Output the (X, Y) coordinate of the center of the cell containing the given text.  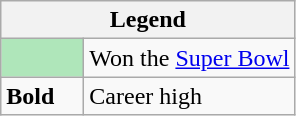
Bold (42, 96)
Career high (190, 96)
Legend (148, 20)
Won the Super Bowl (190, 58)
